Scan for the cell matching the given text and deliver its [x, y] coordinate at center. 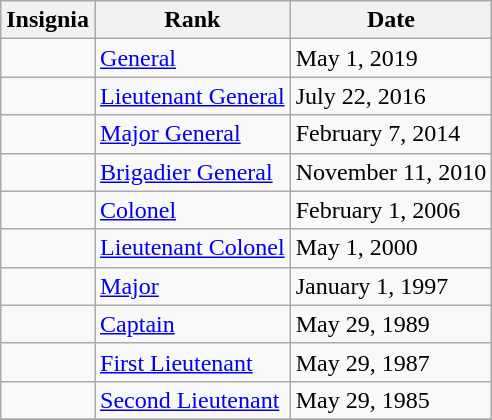
Brigadier General [193, 172]
First Lieutenant [193, 362]
Insignia [48, 20]
May 1, 2019 [390, 58]
February 7, 2014 [390, 134]
Major [193, 286]
May 1, 2000 [390, 248]
July 22, 2016 [390, 96]
Captain [193, 324]
February 1, 2006 [390, 210]
May 29, 1985 [390, 400]
Second Lieutenant [193, 400]
Lieutenant Colonel [193, 248]
General [193, 58]
Lieutenant General [193, 96]
Date [390, 20]
Rank [193, 20]
January 1, 1997 [390, 286]
Colonel [193, 210]
May 29, 1987 [390, 362]
November 11, 2010 [390, 172]
Major General [193, 134]
May 29, 1989 [390, 324]
